For the text-containing cell, return its midpoint in [X, Y] coordinate format. 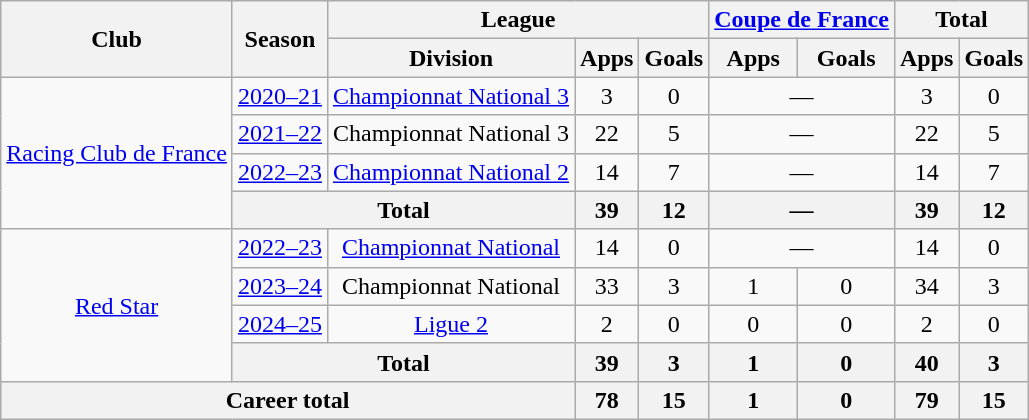
2023–24 [280, 286]
Division [450, 58]
Season [280, 39]
Racing Club de France [117, 153]
League [518, 20]
78 [607, 400]
Red Star [117, 305]
Coupe de France [802, 20]
33 [607, 286]
34 [926, 286]
2024–25 [280, 324]
Ligue 2 [450, 324]
2021–22 [280, 134]
Championnat National 2 [450, 172]
Career total [288, 400]
Club [117, 39]
2020–21 [280, 96]
79 [926, 400]
40 [926, 362]
